Output the [X, Y] coordinate of the center of the cell containing the given text.  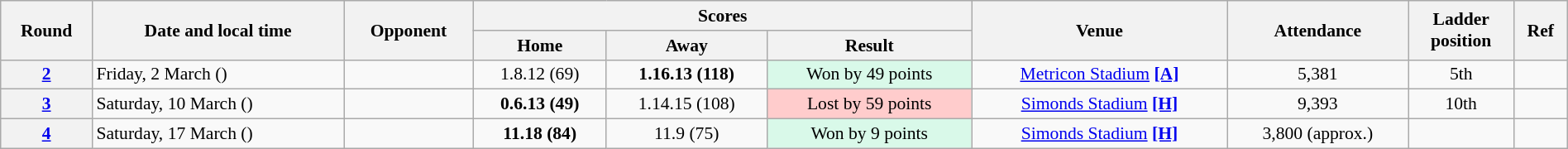
Scores [723, 16]
10th [1460, 104]
Attendance [1318, 30]
Date and local time [218, 30]
11.18 (84) [539, 134]
3,800 (approx.) [1318, 134]
Result [869, 46]
11.9 (75) [686, 134]
Home [539, 46]
1.8.12 (69) [539, 74]
Won by 9 points [869, 134]
Metricon Stadium [A] [1099, 74]
Round [46, 30]
Venue [1099, 30]
5th [1460, 74]
Won by 49 points [869, 74]
Lost by 59 points [869, 104]
Ref [1540, 30]
4 [46, 134]
5,381 [1318, 74]
Opponent [409, 30]
Ladderposition [1460, 30]
3 [46, 104]
1.16.13 (118) [686, 74]
Friday, 2 March () [218, 74]
1.14.15 (108) [686, 104]
Saturday, 17 March () [218, 134]
Away [686, 46]
9,393 [1318, 104]
Saturday, 10 March () [218, 104]
2 [46, 74]
0.6.13 (49) [539, 104]
